For the text-containing cell, return its midpoint in (X, Y) coordinate format. 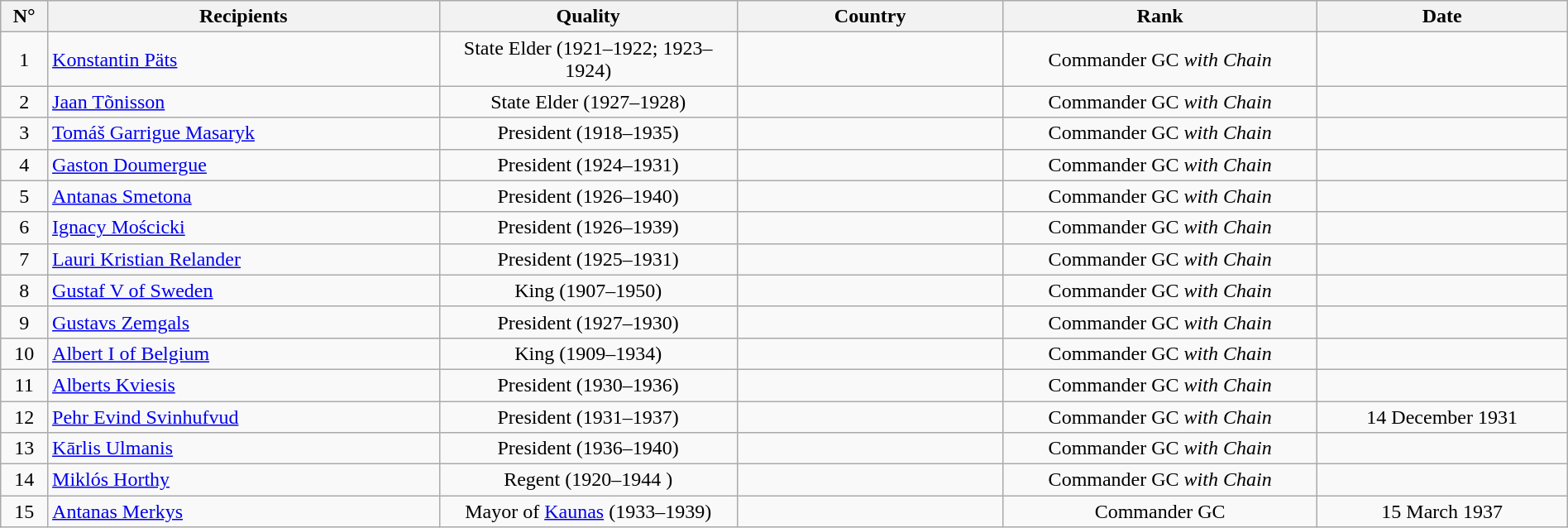
Jaan Tõnisson (244, 102)
Regent (1920–1944 ) (588, 480)
N° (25, 17)
8 (25, 290)
Pehr Evind Svinhufvud (244, 416)
President (1936–1940) (588, 449)
President (1926–1940) (588, 196)
4 (25, 165)
President (1918–1935) (588, 133)
15 (25, 511)
1 (25, 60)
President (1924–1931) (588, 165)
Commander GC (1159, 511)
Country (870, 17)
7 (25, 259)
14 (25, 480)
Recipients (244, 17)
President (1927–1930) (588, 322)
Quality (588, 17)
President (1930–1936) (588, 385)
9 (25, 322)
13 (25, 449)
Ignacy Mościcki (244, 228)
State Elder (1921–1922; 1923–1924) (588, 60)
Tomáš Garrigue Masaryk (244, 133)
14 December 1931 (1442, 416)
Miklós Horthy (244, 480)
12 (25, 416)
Gustaf V of Sweden (244, 290)
Konstantin Päts (244, 60)
Antanas Smetona (244, 196)
Albert I of Belgium (244, 353)
Mayor of Kaunas (1933–1939) (588, 511)
President (1926–1939) (588, 228)
11 (25, 385)
Antanas Merkys (244, 511)
Kārlis Ulmanis (244, 449)
Alberts Kviesis (244, 385)
Date (1442, 17)
King (1909–1934) (588, 353)
15 March 1937 (1442, 511)
Gustavs Zemgals (244, 322)
2 (25, 102)
3 (25, 133)
President (1931–1937) (588, 416)
President (1925–1931) (588, 259)
Gaston Doumergue (244, 165)
State Elder (1927–1928) (588, 102)
Lauri Kristian Relander (244, 259)
5 (25, 196)
Rank (1159, 17)
King (1907–1950) (588, 290)
10 (25, 353)
6 (25, 228)
